Locate the cell with the specified text and output its (X, Y) center coordinate. 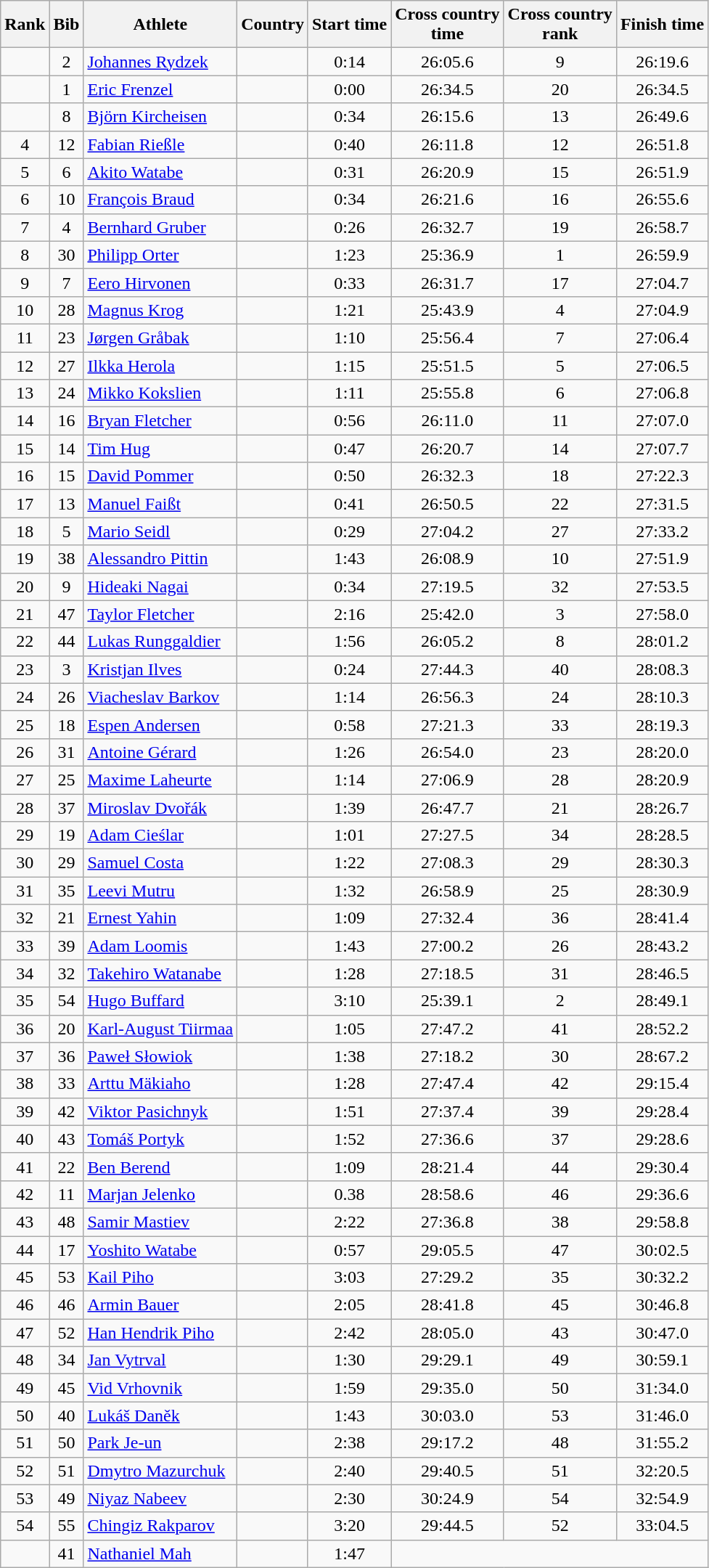
1:32 (349, 891)
1:11 (349, 393)
2:42 (349, 1333)
30:46.8 (662, 1305)
Bib (67, 25)
27:33.2 (662, 531)
Hideaki Nagai (160, 587)
Antoine Gérard (160, 752)
1:39 (349, 808)
29:36.6 (662, 1194)
Alessandro Pittin (160, 559)
Tomáš Portyk (160, 1139)
29:44.5 (447, 1526)
Chingiz Rakparov (160, 1526)
27:06.4 (662, 338)
28:46.5 (662, 973)
26:49.6 (662, 117)
26:21.6 (447, 200)
Rank (25, 25)
28:43.2 (662, 946)
27:04.7 (662, 282)
30:24.9 (447, 1498)
3:03 (349, 1278)
Nathaniel Mah (160, 1553)
0.38 (349, 1194)
26:08.9 (447, 559)
27:32.4 (447, 918)
Cross countryrank (560, 25)
3:20 (349, 1526)
0:33 (349, 282)
30:32.2 (662, 1278)
29:35.0 (447, 1388)
Marjan Jelenko (160, 1194)
25:56.4 (447, 338)
0:29 (349, 531)
27:06.9 (447, 780)
26:19.6 (662, 62)
Manuel Faißt (160, 504)
0:00 (349, 89)
26:51.8 (662, 144)
27:04.2 (447, 531)
28:41.8 (447, 1305)
Jørgen Gråbak (160, 338)
32:20.5 (662, 1471)
Lukáš Daněk (160, 1416)
27:07.7 (662, 449)
26:54.0 (447, 752)
Park Je-un (160, 1443)
28:28.5 (662, 836)
Niyaz Nabeev (160, 1498)
Kail Piho (160, 1278)
27:53.5 (662, 587)
26:51.9 (662, 172)
28:26.7 (662, 808)
0:57 (349, 1249)
27:06.8 (662, 393)
28:20.9 (662, 780)
Athlete (160, 25)
27:47.4 (447, 1084)
26:47.7 (447, 808)
28:05.0 (447, 1333)
2:38 (349, 1443)
28:67.2 (662, 1056)
Espen Andersen (160, 724)
1:22 (349, 863)
Samir Mastiev (160, 1222)
1:52 (349, 1139)
1:05 (349, 1029)
55 (67, 1526)
26:31.7 (447, 282)
0:41 (349, 504)
1:30 (349, 1360)
Eero Hirvonen (160, 282)
26:58.9 (447, 891)
Start time (349, 25)
28:10.3 (662, 697)
27:31.5 (662, 504)
0:47 (349, 449)
26:58.7 (662, 227)
Viacheslav Barkov (160, 697)
Fabian Rießle (160, 144)
Finish time (662, 25)
27:27.5 (447, 836)
2:22 (349, 1222)
28:30.3 (662, 863)
25:36.9 (447, 255)
27:08.3 (447, 863)
Miroslav Dvořák (160, 808)
Eric Frenzel (160, 89)
2:30 (349, 1498)
Arttu Mäkiaho (160, 1084)
Mario Seidl (160, 531)
31:34.0 (662, 1388)
30:03.0 (447, 1416)
30:47.0 (662, 1333)
27:37.4 (447, 1111)
Ilkka Herola (160, 365)
0:14 (349, 62)
26:15.6 (447, 117)
2:05 (349, 1305)
28:21.4 (447, 1167)
1:10 (349, 338)
Han Hendrik Piho (160, 1333)
25:39.1 (447, 1001)
29:58.8 (662, 1222)
29:29.1 (447, 1360)
32:54.9 (662, 1498)
28:49.1 (662, 1001)
3:10 (349, 1001)
26:32.3 (447, 476)
26:20.7 (447, 449)
28:30.9 (662, 891)
27:18.2 (447, 1056)
28:41.4 (662, 918)
27:44.3 (447, 669)
0:26 (349, 227)
Ben Berend (160, 1167)
26:05.6 (447, 62)
Adam Cieślar (160, 836)
26:55.6 (662, 200)
1:51 (349, 1111)
Kristjan Ilves (160, 669)
29:28.6 (662, 1139)
François Braud (160, 200)
0:56 (349, 421)
Cross countrytime (447, 25)
Armin Bauer (160, 1305)
28:01.2 (662, 642)
26:20.9 (447, 172)
Philipp Orter (160, 255)
31:46.0 (662, 1416)
Jan Vytrval (160, 1360)
1:38 (349, 1056)
29:05.5 (447, 1249)
Leevi Mutru (160, 891)
2:16 (349, 614)
31:55.2 (662, 1443)
1:01 (349, 836)
Björn Kircheisen (160, 117)
Maxime Laheurte (160, 780)
Yoshito Watabe (160, 1249)
Viktor Pasichnyk (160, 1111)
27:22.3 (662, 476)
1:23 (349, 255)
28:08.3 (662, 669)
Samuel Costa (160, 863)
33:04.5 (662, 1526)
27:00.2 (447, 946)
30:59.1 (662, 1360)
0:31 (349, 172)
27:36.8 (447, 1222)
26:32.7 (447, 227)
26:11.0 (447, 421)
Magnus Krog (160, 310)
25:55.8 (447, 393)
1:26 (349, 752)
27:51.9 (662, 559)
27:06.5 (662, 365)
27:21.3 (447, 724)
2:40 (349, 1471)
Adam Loomis (160, 946)
25:51.5 (447, 365)
29:28.4 (662, 1111)
26:50.5 (447, 504)
Bryan Fletcher (160, 421)
Vid Vrhovnik (160, 1388)
0:50 (349, 476)
Akito Watabe (160, 172)
Country (273, 25)
1:21 (349, 310)
Paweł Słowiok (160, 1056)
29:15.4 (662, 1084)
Bernhard Gruber (160, 227)
Lukas Runggaldier (160, 642)
Johannes Rydzek (160, 62)
27:47.2 (447, 1029)
27:18.5 (447, 973)
27:04.9 (662, 310)
1:56 (349, 642)
25:43.9 (447, 310)
27:19.5 (447, 587)
28:58.6 (447, 1194)
29:17.2 (447, 1443)
30:02.5 (662, 1249)
0:24 (349, 669)
Karl-August Tiirmaa (160, 1029)
Hugo Buffard (160, 1001)
1:15 (349, 365)
29:40.5 (447, 1471)
28:20.0 (662, 752)
Takehiro Watanabe (160, 973)
0:40 (349, 144)
Mikko Kokslien (160, 393)
Ernest Yahin (160, 918)
25:42.0 (447, 614)
26:05.2 (447, 642)
27:07.0 (662, 421)
Dmytro Mazurchuk (160, 1471)
26:59.9 (662, 255)
Taylor Fletcher (160, 614)
28:52.2 (662, 1029)
David Pommer (160, 476)
26:11.8 (447, 144)
26:56.3 (447, 697)
Tim Hug (160, 449)
1:59 (349, 1388)
27:36.6 (447, 1139)
29:30.4 (662, 1167)
27:58.0 (662, 614)
1:47 (349, 1553)
28:19.3 (662, 724)
27:29.2 (447, 1278)
0:58 (349, 724)
